From the cell containing the given text, extract its center point as (X, Y) coordinate. 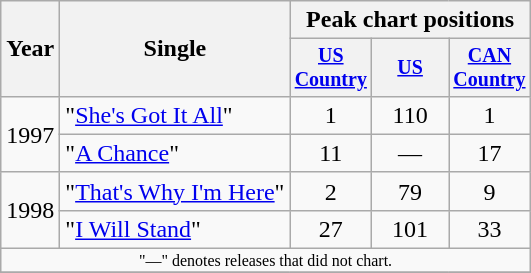
1998 (30, 210)
US Country (331, 68)
79 (410, 191)
9 (490, 191)
27 (331, 229)
"She's Got It All" (175, 115)
CAN Country (490, 68)
"That's Why I'm Here" (175, 191)
Year (30, 49)
17 (490, 153)
"A Chance" (175, 153)
110 (410, 115)
33 (490, 229)
"—" denotes releases that did not chart. (266, 261)
— (410, 153)
US (410, 68)
Peak chart positions (410, 20)
2 (331, 191)
11 (331, 153)
1997 (30, 134)
Single (175, 49)
"I Will Stand" (175, 229)
101 (410, 229)
